Return the (X, Y) coordinate for the center point of the cell that contains the specified text.  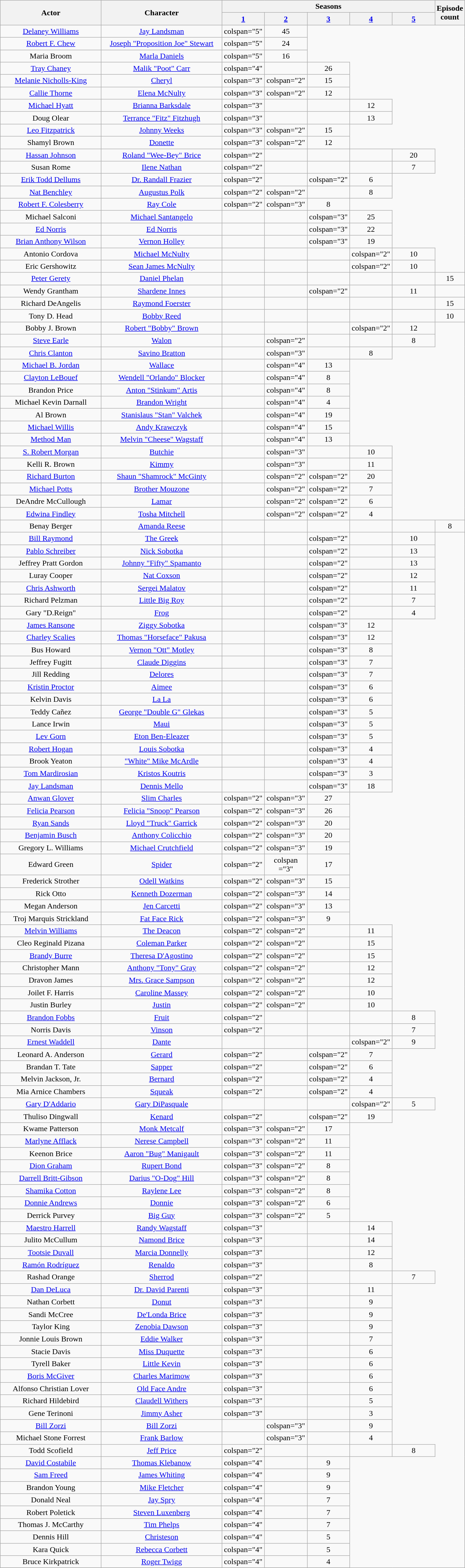
Kelli R. Brown (51, 464)
Zenobia Dawson (162, 1326)
Antonio Cordova (51, 254)
Monk Metcalf (162, 1129)
Seasons (328, 7)
Tray Chaney (51, 68)
Bruce Kirkpatrick (51, 1562)
Julito McCullum (51, 1240)
Shardene Innes (162, 291)
Justin (162, 1005)
Gary "D.Reign" (51, 613)
Namond Brice (162, 1240)
Rick Otto (51, 894)
Michael McNulty (162, 254)
1 (243, 19)
Donut (162, 1302)
Wallace (162, 365)
Michael Crutchfield (162, 848)
Jill Redding (51, 674)
Ryan Sands (51, 823)
Vernon "Ott" Motley (162, 650)
Sergei Malatov (162, 588)
Teddy Cañez (51, 712)
Ilene Nathan (162, 167)
Boris McGiver (51, 1376)
Jimmy Asher (162, 1413)
18 (371, 786)
25 (371, 217)
Felicia "Snoop" Pearson (162, 811)
Slim Charles (162, 798)
Brandan T. Tate (51, 1067)
Sandi McCree (51, 1314)
Charles Marimow (162, 1376)
Melanie Nicholls-King (51, 81)
Callie Thorne (51, 93)
Sean James McNulty (162, 266)
Robert F. Chew (51, 44)
Richard DeAngelis (51, 303)
Roland "Wee-Bey" Brice (162, 155)
"White" Mike McArdle (162, 761)
Dante (162, 1042)
Shaun "Shamrock" McGinty (162, 477)
Keenon Brice (51, 1154)
Amanda Reese (162, 526)
Alfonso Christian Lover (51, 1389)
Brianna Barksdale (162, 105)
Chris Ashworth (51, 588)
Melvin "Cheese" Wagstaff (162, 439)
Tosha Mitchell (162, 514)
Gary DiPasquale (162, 1104)
Caroline Massey (162, 993)
Stanislaus "Stan" Valchek (162, 415)
Leonard A. Anderson (51, 1054)
Nat Benchley (51, 192)
45 (286, 31)
Vernon Holley (162, 242)
Pablo Schreiber (51, 551)
Melvin Williams (51, 931)
Benjamin Busch (51, 835)
Frank Barlow (162, 1438)
Sam Freed (51, 1475)
Robert F. Colesberry (51, 204)
Robert Poletick (51, 1512)
Michael Kevin Darnall (51, 402)
Fat Face Rick (162, 918)
Kara Quick (51, 1549)
Squeak (162, 1091)
Michael B. Jordan (51, 365)
Robert Hogan (51, 749)
16 (286, 56)
Donald Neal (51, 1500)
Richard Hildebird (51, 1401)
Delores (162, 674)
Marla Daniels (162, 56)
Nick Sobotka (162, 551)
Anthony Colicchio (162, 835)
Gregory L. Williams (51, 848)
Walon (162, 340)
Darius "O-Dog" Hill (162, 1178)
Donnie Andrews (51, 1203)
Derrick Purvey (51, 1215)
Marcia Donnelly (162, 1252)
Cleo Reginald Pizana (51, 943)
Kelvin Davis (51, 699)
Lamar (162, 501)
Raymond Foerster (162, 303)
Charley Scalies (51, 637)
Frog (162, 613)
George "Double G" Glekas (162, 712)
Gene Terinoni (51, 1413)
Steven Luxenberg (162, 1512)
The Greek (162, 538)
Johnny "Fifty" Spamanto (162, 563)
Character (162, 13)
Little Big Roy (162, 600)
Ziggy Sobotka (162, 625)
Kristos Koutris (162, 774)
Brandy Burre (51, 955)
Taylor King (51, 1326)
Eric Gershowitz (51, 266)
Dennis Hill (51, 1537)
Clayton LeBouef (51, 378)
Brother Mouzone (162, 489)
Malik "Poot" Carr (162, 68)
Peter Gerety (51, 279)
Lance Irwin (51, 724)
24 (286, 44)
Justin Burley (51, 1005)
Renaldo (162, 1265)
Donnie (162, 1203)
Dan DeLuca (51, 1289)
Claude Diggins (162, 662)
The Deacon (162, 931)
22 (371, 229)
Odell Watkins (162, 881)
Wendell "Orlando" Blocker (162, 378)
Rupert Bond (162, 1166)
Mike Fletcher (162, 1487)
Felicia Pearson (51, 811)
Michael Potts (51, 489)
DeAndre McCullough (51, 501)
Roger Twigg (162, 1562)
Dr. David Parenti (162, 1289)
Andy Krawczyk (162, 427)
Thomas Klebanow (162, 1463)
Nerese Campbell (162, 1141)
Mrs. Grace Sampson (162, 980)
Kimmy (162, 464)
Louis Sobotka (162, 749)
Joilet F. Harris (51, 993)
Megan Anderson (51, 906)
Susan Rome (51, 167)
Brandon Price (51, 390)
Daniel Phelan (162, 279)
Dravon James (51, 980)
Richard Pelzman (51, 600)
Anton "Stinkum" Artis (162, 390)
Mia Arnice Chambers (51, 1091)
Dr. Randall Frazier (162, 180)
Melvin Jackson, Jr. (51, 1079)
Erik Todd Dellums (51, 180)
Jeffrey Pratt Gordon (51, 563)
Raylene Lee (162, 1191)
Michael Salconi (51, 217)
Robert "Bobby" Brown (162, 328)
Coleman Parker (162, 943)
Sapper (162, 1067)
Marlyne Afflack (51, 1141)
Vinson (162, 1030)
Brian Anthony Wilson (51, 242)
Butchie (162, 452)
Aaron "Bug" Manigault (162, 1154)
Benay Berger (51, 526)
Kenard (162, 1116)
Fruit (162, 1017)
Anthony "Tony" Gray (162, 968)
Brook Yeaton (51, 761)
Spider (162, 865)
Maestro Harrell (51, 1228)
Theresa D'Agostino (162, 955)
Bus Howard (51, 650)
Steve Earle (51, 340)
Claudell Withers (162, 1401)
Eddie Walker (162, 1339)
Old Face Andre (162, 1389)
Gary D'Addario (51, 1104)
Anwan Glover (51, 798)
Rebecca Corbett (162, 1549)
Jonnie Louis Brown (51, 1339)
De'Londa Brice (162, 1314)
Little Kevin (162, 1364)
Stacie Davis (51, 1351)
Nathan Corbett (51, 1302)
Dion Graham (51, 1166)
Jen Carcetti (162, 906)
Tyrell Baker (51, 1364)
Nat Coxson (162, 576)
Jeffrey Fugitt (51, 662)
Shamika Cotton (51, 1191)
Brandon Young (51, 1487)
Todd Scofield (51, 1450)
Kristin Proctor (51, 687)
Frederick Strother (51, 881)
Edward Green (51, 865)
Al Brown (51, 415)
James Ransone (51, 625)
Elena McNulty (162, 93)
Ramón Rodríguez (51, 1265)
Bill Raymond (51, 538)
Maui (162, 724)
Episode count (450, 13)
Aimee (162, 687)
Brandon Wright (162, 402)
Bobby J. Brown (51, 328)
Cheryl (162, 81)
Darrell Britt-Gibson (51, 1178)
Shamyl Brown (51, 142)
Edwina Findley (51, 514)
Tim Phelps (162, 1524)
Christeson (162, 1537)
Maria Broom (51, 56)
Leo Fitzpatrick (51, 130)
La La (162, 699)
Augustus Polk (162, 192)
Sherrod (162, 1277)
Johnny Weeks (162, 130)
colspan ="3" (286, 865)
Eton Ben-Eleazer (162, 736)
Dennis Mello (162, 786)
Tootsie Duvall (51, 1252)
David Costabile (51, 1463)
2 (286, 19)
Hassan Johnson (51, 155)
Gerard (162, 1054)
Richard Burton (51, 477)
Kwame Patterson (51, 1129)
Ernest Waddell (51, 1042)
Lev Gorn (51, 736)
Tom Mardirosian (51, 774)
Big Guy (162, 1215)
Actor (51, 13)
Troj Marquis Strickland (51, 918)
Terrance "Fitz" Fitzhugh (162, 118)
Kenneth Dozerman (162, 894)
Jay Spry (162, 1500)
Delaney Williams (51, 31)
Ray Cole (162, 204)
Thomas J. McCarthy (51, 1524)
James Whiting (162, 1475)
Savino Bratton (162, 353)
Christopher Mann (51, 968)
Method Man (51, 439)
Jeff Price (162, 1450)
Chris Clanton (51, 353)
Wendy Grantham (51, 291)
Michael Hyatt (51, 105)
Brandon Fobbs (51, 1017)
Bernard (162, 1079)
Joseph "Proposition Joe" Stewart (162, 44)
Tony D. Head (51, 316)
Thomas "Horseface" Pakusa (162, 637)
Donette (162, 142)
Michael Willis (51, 427)
S. Robert Morgan (51, 452)
Lloyd "Truck" Garrick (162, 823)
Norris Davis (51, 1030)
Michael Santangelo (162, 217)
Bobby Reed (162, 316)
Randy Wagstaff (162, 1228)
Luray Cooper (51, 576)
Michael Stone Forrest (51, 1438)
27 (328, 798)
Miss Duquette (162, 1351)
Thuliso Dingwall (51, 1116)
Doug Olear (51, 118)
Rashad Orange (51, 1277)
